Determine the [X, Y] coordinate at the center of the cell enclosing the given text.  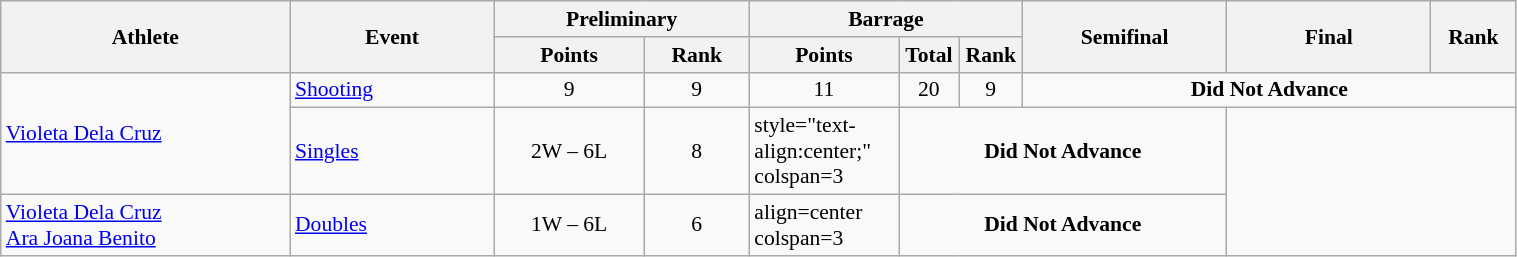
Shooting [392, 90]
Total [929, 55]
11 [824, 90]
Event [392, 36]
align=center colspan=3 [824, 226]
1W – 6L [569, 226]
Athlete [146, 36]
2W – 6L [569, 152]
Preliminary [622, 19]
Violeta Dela Cruz Ara Joana Benito [146, 226]
Barrage [886, 19]
6 [696, 226]
Semifinal [1125, 36]
Doubles [392, 226]
Singles [392, 152]
Final [1329, 36]
8 [696, 152]
style="text-align:center;" colspan=3 [824, 152]
Violeta Dela Cruz [146, 133]
20 [929, 90]
